Return the (X, Y) coordinate for the center point of the cell that contains the specified text.  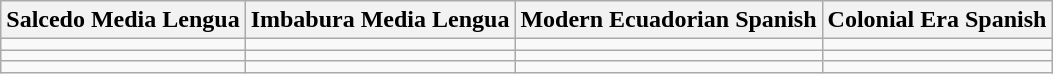
Modern Ecuadorian Spanish (668, 20)
Salcedo Media Lengua (123, 20)
Imbabura Media Lengua (380, 20)
Colonial Era Spanish (937, 20)
